Identify which cell holds the provided text, then report its (X, Y) central coordinate. 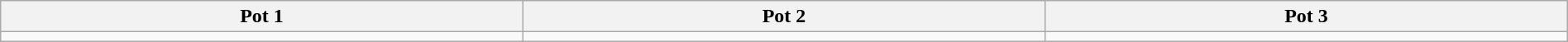
Pot 3 (1307, 16)
Pot 2 (784, 16)
Pot 1 (262, 16)
